Detect which cell encompasses the target text, then output its [X, Y] center coordinate. 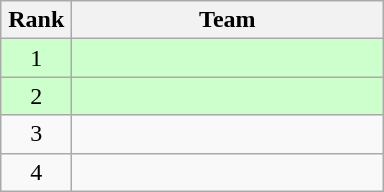
1 [36, 58]
2 [36, 96]
4 [36, 172]
Rank [36, 20]
3 [36, 134]
Team [228, 20]
